Extract the [X, Y] coordinate from the center of the cell holding the provided text.  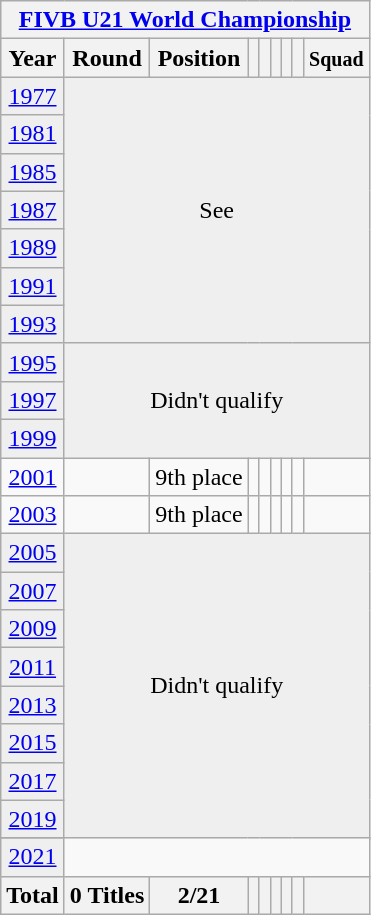
1995 [33, 362]
Year [33, 58]
2011 [33, 667]
2009 [33, 629]
Total [33, 895]
2015 [33, 743]
0 Titles [107, 895]
2/21 [199, 895]
2019 [33, 819]
1999 [33, 438]
2003 [33, 515]
1985 [33, 172]
2007 [33, 591]
1987 [33, 210]
1981 [33, 134]
FIVB U21 World Championship [185, 20]
2013 [33, 705]
1989 [33, 248]
Squad [336, 58]
2005 [33, 553]
Position [199, 58]
2001 [33, 477]
1997 [33, 400]
1991 [33, 286]
1993 [33, 324]
See [216, 210]
Round [107, 58]
1977 [33, 96]
2017 [33, 781]
2021 [33, 857]
